Pinpoint the cell where the given text exists, returning its [X, Y] midpoint coordinate. 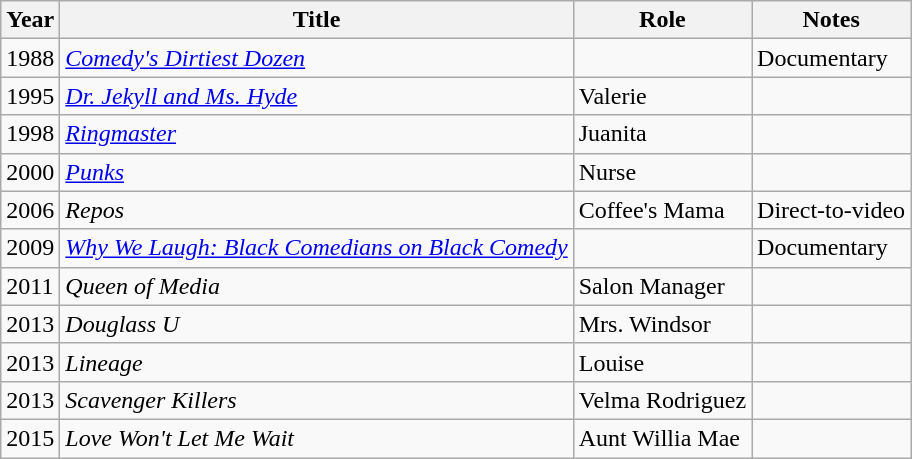
2009 [30, 248]
Valerie [662, 96]
Repos [316, 210]
Louise [662, 362]
Love Won't Let Me Wait [316, 438]
Why We Laugh: Black Comedians on Black Comedy [316, 248]
Direct-to-video [832, 210]
Nurse [662, 172]
2006 [30, 210]
1998 [30, 134]
1995 [30, 96]
2000 [30, 172]
Dr. Jekyll and Ms. Hyde [316, 96]
Douglass U [316, 324]
Aunt Willia Mae [662, 438]
Coffee's Mama [662, 210]
Comedy's Dirtiest Dozen [316, 58]
Lineage [316, 362]
Juanita [662, 134]
Role [662, 20]
Year [30, 20]
Velma Rodriguez [662, 400]
Title [316, 20]
1988 [30, 58]
2015 [30, 438]
2011 [30, 286]
Mrs. Windsor [662, 324]
Queen of Media [316, 286]
Notes [832, 20]
Salon Manager [662, 286]
Scavenger Killers [316, 400]
Punks [316, 172]
Ringmaster [316, 134]
